Pinpoint the cell where the given text exists, returning its (X, Y) midpoint coordinate. 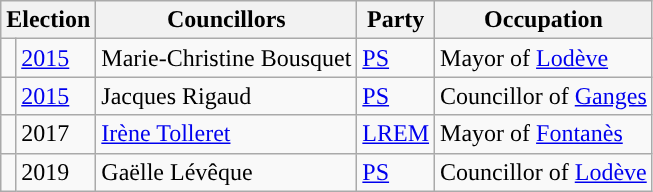
Mayor of Lodève (544, 58)
2019 (56, 172)
Jacques Rigaud (226, 96)
LREM (396, 134)
Mayor of Fontanès (544, 134)
Occupation (544, 20)
Irène Tolleret (226, 134)
2017 (56, 134)
Marie-Christine Bousquet (226, 58)
Councillors (226, 20)
Councillor of Lodève (544, 172)
Gaëlle Lévêque (226, 172)
Councillor of Ganges (544, 96)
Election (48, 20)
Party (396, 20)
